Capture the cell that displays the provided text and extract its (X, Y) central coordinate. 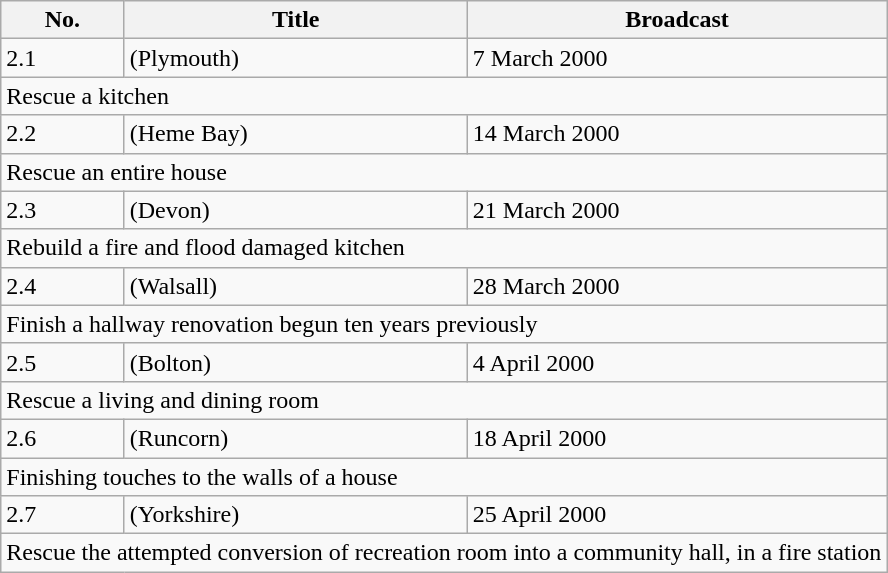
(Heme Bay) (296, 134)
Rescue a living and dining room (444, 400)
(Bolton) (296, 362)
Finish a hallway renovation begun ten years previously (444, 324)
Rescue a kitchen (444, 96)
Rebuild a fire and flood damaged kitchen (444, 248)
Finishing touches to the walls of a house (444, 477)
2.5 (62, 362)
2.2 (62, 134)
18 April 2000 (677, 438)
(Runcorn) (296, 438)
(Plymouth) (296, 58)
4 April 2000 (677, 362)
2.4 (62, 286)
2.7 (62, 515)
2.1 (62, 58)
2.6 (62, 438)
14 March 2000 (677, 134)
21 March 2000 (677, 210)
7 March 2000 (677, 58)
2.3 (62, 210)
Broadcast (677, 20)
(Walsall) (296, 286)
25 April 2000 (677, 515)
Title (296, 20)
(Yorkshire) (296, 515)
Rescue an entire house (444, 172)
No. (62, 20)
Rescue the attempted conversion of recreation room into a community hall, in a fire station (444, 553)
28 March 2000 (677, 286)
(Devon) (296, 210)
